Pinpoint the cell where the given text exists, returning its [x, y] midpoint coordinate. 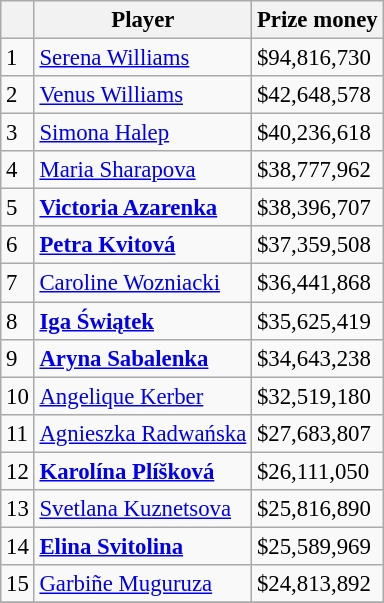
1 [18, 58]
$32,519,180 [318, 396]
$40,236,618 [318, 133]
$37,359,508 [318, 245]
$24,813,892 [318, 584]
13 [18, 509]
5 [18, 208]
Maria Sharapova [142, 170]
Iga Świątek [142, 321]
Player [142, 20]
$42,648,578 [318, 95]
3 [18, 133]
Karolína Plíšková [142, 471]
$35,625,419 [318, 321]
15 [18, 584]
$26,111,050 [318, 471]
2 [18, 95]
$36,441,868 [318, 283]
$25,589,969 [318, 546]
$94,816,730 [318, 58]
$38,777,962 [318, 170]
7 [18, 283]
Angelique Kerber [142, 396]
Petra Kvitová [142, 245]
12 [18, 471]
Victoria Azarenka [142, 208]
4 [18, 170]
Svetlana Kuznetsova [142, 509]
Aryna Sabalenka [142, 358]
$34,643,238 [318, 358]
10 [18, 396]
Simona Halep [142, 133]
14 [18, 546]
$27,683,807 [318, 433]
Serena Williams [142, 58]
$25,816,890 [318, 509]
9 [18, 358]
Agnieszka Radwańska [142, 433]
Elina Svitolina [142, 546]
Venus Williams [142, 95]
$38,396,707 [318, 208]
8 [18, 321]
Prize money [318, 20]
Garbiñe Muguruza [142, 584]
6 [18, 245]
Caroline Wozniacki [142, 283]
11 [18, 433]
